Determine the (x, y) coordinate at the center of the cell enclosing the given text.  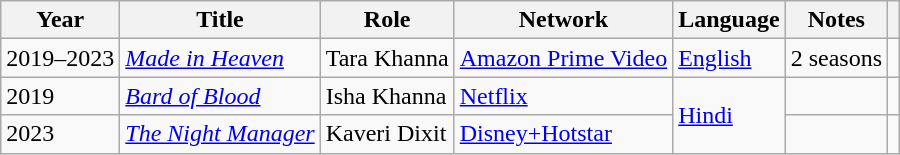
Language (729, 20)
Kaveri Dixit (387, 134)
Role (387, 20)
Netflix (563, 96)
Isha Khanna (387, 96)
2 seasons (836, 58)
Hindi (729, 115)
2019–2023 (60, 58)
Disney+Hotstar (563, 134)
Notes (836, 20)
Title (220, 20)
2023 (60, 134)
Tara Khanna (387, 58)
Year (60, 20)
Amazon Prime Video (563, 58)
2019 (60, 96)
Bard of Blood (220, 96)
Network (563, 20)
Made in Heaven (220, 58)
The Night Manager (220, 134)
English (729, 58)
